Find where the given text appears and provide that cell's center as [X, Y] coordinate. 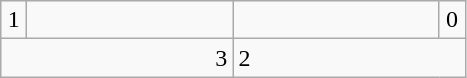
2 [349, 58]
0 [452, 20]
3 [117, 58]
1 [14, 20]
